Detect which cell encompasses the target text, then output its [X, Y] center coordinate. 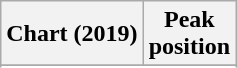
Chart (2019) [72, 34]
Peakposition [189, 34]
